Output the (X, Y) coordinate of the center of the cell containing the given text.  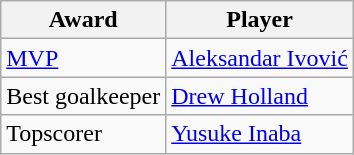
Drew Holland (260, 96)
Player (260, 20)
Best goalkeeper (84, 96)
Aleksandar Ivović (260, 58)
MVP (84, 58)
Topscorer (84, 134)
Yusuke Inaba (260, 134)
Award (84, 20)
